Output the [X, Y] coordinate of the center of the cell containing the given text.  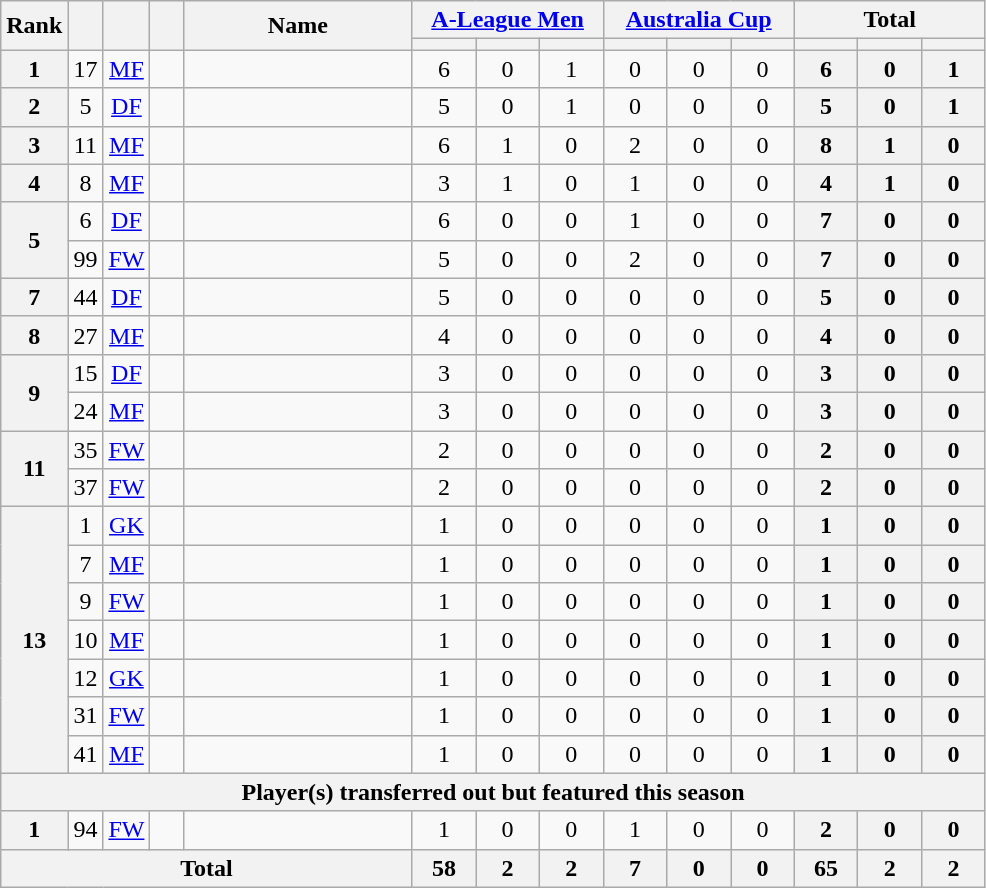
37 [86, 488]
Name [298, 26]
65 [826, 868]
24 [86, 411]
94 [86, 830]
27 [86, 335]
41 [86, 754]
Australia Cup [698, 20]
13 [34, 640]
99 [86, 259]
12 [86, 678]
17 [86, 69]
58 [444, 868]
35 [86, 449]
10 [86, 640]
15 [86, 373]
Rank [34, 26]
Player(s) transferred out but featured this season [494, 792]
A-League Men [508, 20]
44 [86, 297]
31 [86, 716]
